From the cell containing the given text, extract its center point as (x, y) coordinate. 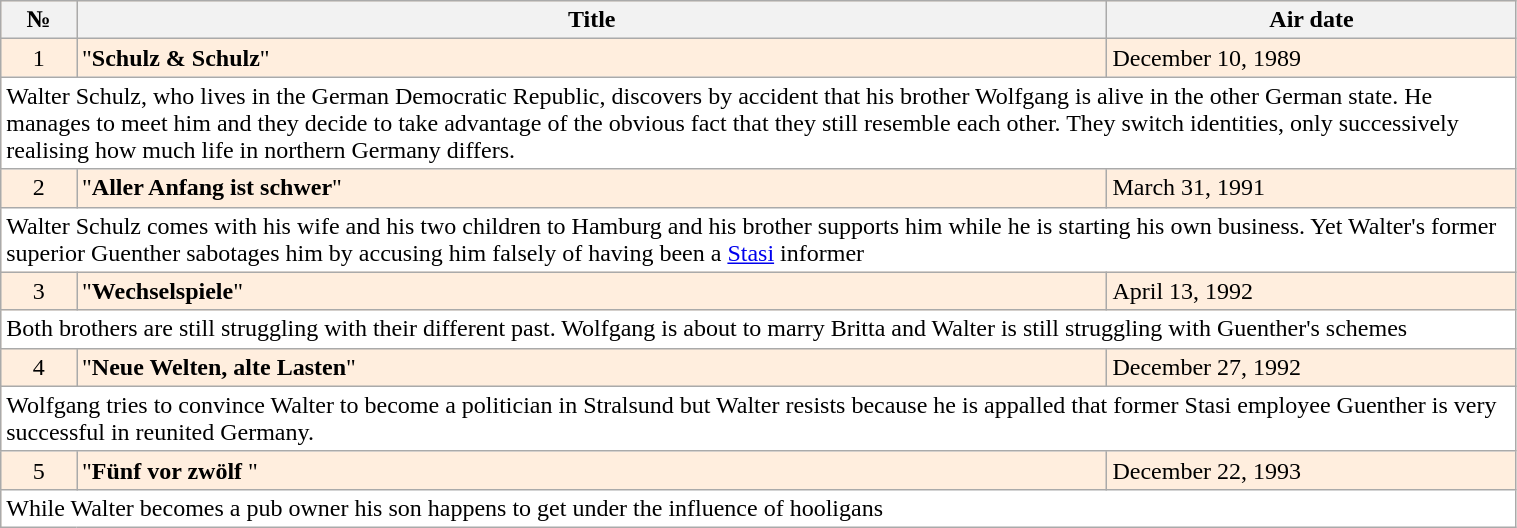
"Neue Welten, alte Lasten" (591, 367)
Air date (1312, 20)
"Fünf vor zwölf " (591, 470)
2 (39, 188)
"Aller Anfang ist schwer" (591, 188)
April 13, 1992 (1312, 291)
"Schulz & Schulz" (591, 58)
March 31, 1991 (1312, 188)
1 (39, 58)
№ (39, 20)
December 22, 1993 (1312, 470)
While Walter becomes a pub owner his son happens to get under the influence of hooligans (758, 508)
"Wechselspiele" (591, 291)
December 27, 1992 (1312, 367)
4 (39, 367)
Title (591, 20)
December 10, 1989 (1312, 58)
5 (39, 470)
3 (39, 291)
